Determine the [x, y] coordinate at the center of the cell enclosing the given text.  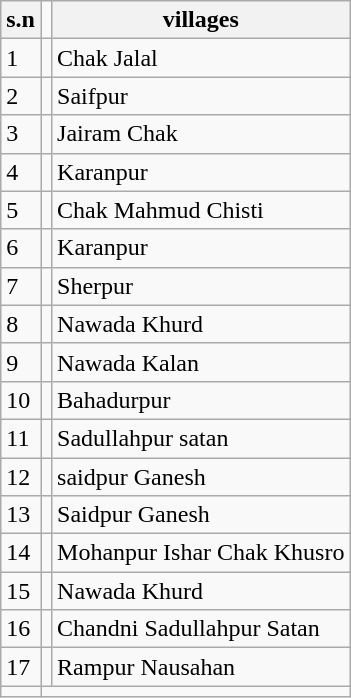
Saidpur Ganesh [201, 515]
4 [21, 172]
3 [21, 134]
s.n [21, 20]
17 [21, 667]
8 [21, 324]
Chak Mahmud Chisti [201, 210]
7 [21, 286]
13 [21, 515]
Bahadurpur [201, 400]
Rampur Nausahan [201, 667]
villages [201, 20]
Jairam Chak [201, 134]
1 [21, 58]
14 [21, 553]
saidpur Ganesh [201, 477]
Sadullahpur satan [201, 438]
10 [21, 400]
Chak Jalal [201, 58]
9 [21, 362]
Chandni Sadullahpur Satan [201, 629]
11 [21, 438]
16 [21, 629]
12 [21, 477]
6 [21, 248]
Mohanpur Ishar Chak Khusro [201, 553]
Nawada Kalan [201, 362]
15 [21, 591]
Saifpur [201, 96]
5 [21, 210]
2 [21, 96]
Sherpur [201, 286]
